Pinpoint the cell where the given text exists, returning its (x, y) midpoint coordinate. 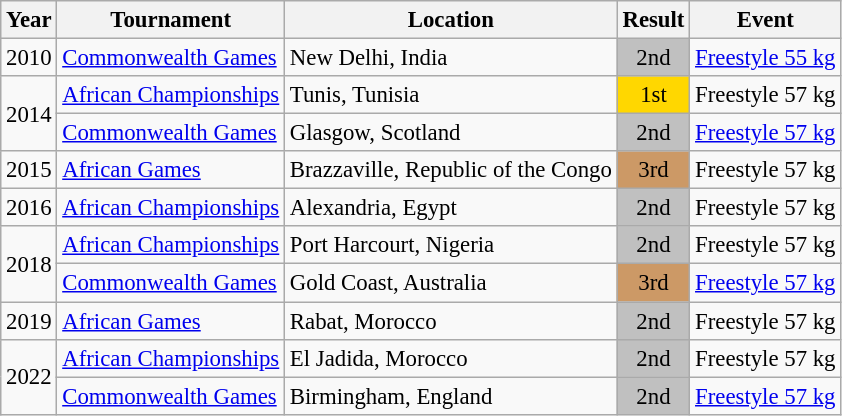
Result (654, 20)
1st (654, 95)
Location (452, 20)
Alexandria, Egypt (452, 208)
Rabat, Morocco (452, 321)
2022 (29, 376)
2014 (29, 114)
Port Harcourt, Nigeria (452, 245)
New Delhi, India (452, 58)
Gold Coast, Australia (452, 283)
Freestyle 55 kg (766, 58)
Tournament (171, 20)
Tunis, Tunisia (452, 95)
2015 (29, 170)
El Jadida, Morocco (452, 358)
Brazzaville, Republic of the Congo (452, 170)
Event (766, 20)
Year (29, 20)
Glasgow, Scotland (452, 133)
2018 (29, 264)
2019 (29, 321)
2016 (29, 208)
2010 (29, 58)
Birmingham, England (452, 396)
